Detect which cell encompasses the target text, then output its (X, Y) center coordinate. 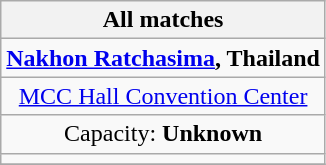
Capacity: Unknown (164, 134)
MCC Hall Convention Center (164, 96)
All matches (164, 20)
Nakhon Ratchasima, Thailand (164, 58)
